Output the [x, y] coordinate of the center of the cell containing the given text.  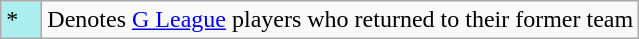
Denotes G League players who returned to their former team [340, 20]
* [22, 20]
